Return the [x, y] coordinate for the center point of the cell that contains the specified text.  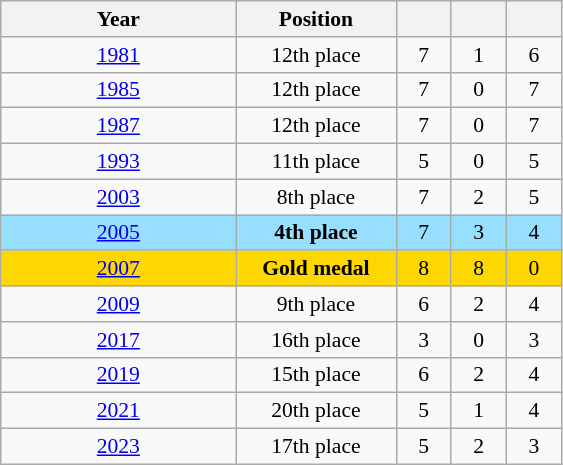
1981 [118, 55]
16th place [316, 340]
2021 [118, 411]
2019 [118, 375]
Gold medal [316, 269]
8th place [316, 197]
2009 [118, 304]
4th place [316, 233]
11th place [316, 162]
17th place [316, 447]
1987 [118, 126]
2017 [118, 340]
Year [118, 19]
20th place [316, 411]
1993 [118, 162]
2023 [118, 447]
2005 [118, 233]
2007 [118, 269]
15th place [316, 375]
Position [316, 19]
9th place [316, 304]
2003 [118, 197]
1985 [118, 90]
